Pinpoint the cell where the given text exists, returning its [x, y] midpoint coordinate. 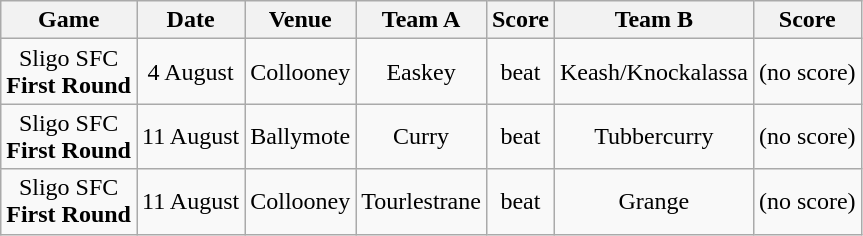
4 August [190, 72]
Team B [654, 20]
Team A [422, 20]
Tourlestrane [422, 202]
Game [69, 20]
Curry [422, 136]
Venue [300, 20]
Ballymote [300, 136]
Keash/Knockalassa [654, 72]
Grange [654, 202]
Easkey [422, 72]
Tubbercurry [654, 136]
Date [190, 20]
